Scan for the cell matching the given text and deliver its [x, y] coordinate at center. 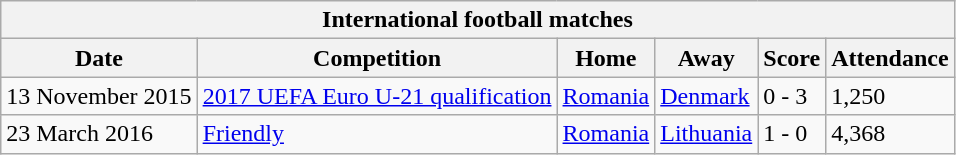
Attendance [890, 58]
1 - 0 [792, 134]
23 March 2016 [99, 134]
Competition [377, 58]
Date [99, 58]
2017 UEFA Euro U-21 qualification [377, 96]
13 November 2015 [99, 96]
International football matches [478, 20]
0 - 3 [792, 96]
Lithuania [706, 134]
4,368 [890, 134]
Home [606, 58]
Denmark [706, 96]
Away [706, 58]
Friendly [377, 134]
1,250 [890, 96]
Score [792, 58]
